Output the [X, Y] coordinate of the center of the cell containing the given text.  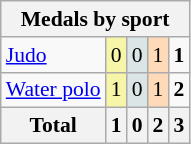
Judo [54, 55]
Water polo [54, 90]
3 [178, 126]
Medals by sport [96, 19]
Total [54, 126]
